Scan for the cell matching the given text and deliver its (x, y) coordinate at center. 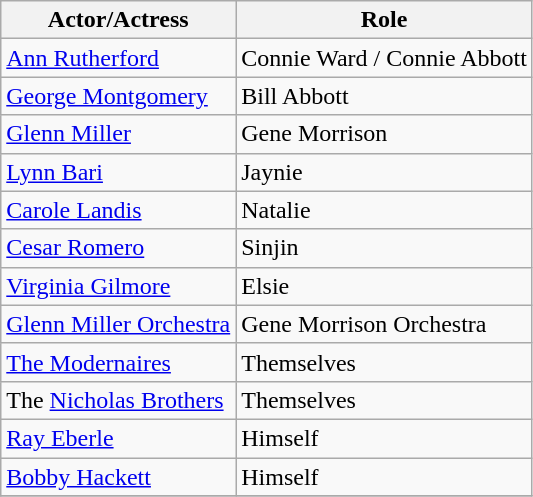
The Modernaires (118, 362)
Glenn Miller (118, 134)
Connie Ward / Connie Abbott (384, 58)
Bill Abbott (384, 96)
Gene Morrison Orchestra (384, 324)
Natalie (384, 210)
Gene Morrison (384, 134)
Glenn Miller Orchestra (118, 324)
Ann Rutherford (118, 58)
Virginia Gilmore (118, 286)
Elsie (384, 286)
Carole Landis (118, 210)
George Montgomery (118, 96)
Ray Eberle (118, 438)
Actor/Actress (118, 20)
Sinjin (384, 248)
The Nicholas Brothers (118, 400)
Role (384, 20)
Lynn Bari (118, 172)
Bobby Hackett (118, 477)
Jaynie (384, 172)
Cesar Romero (118, 248)
